Find where the given text appears and provide that cell's center as (X, Y) coordinate. 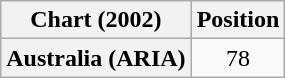
78 (238, 58)
Australia (ARIA) (96, 58)
Chart (2002) (96, 20)
Position (238, 20)
